Determine the (X, Y) coordinate at the center of the cell enclosing the given text.  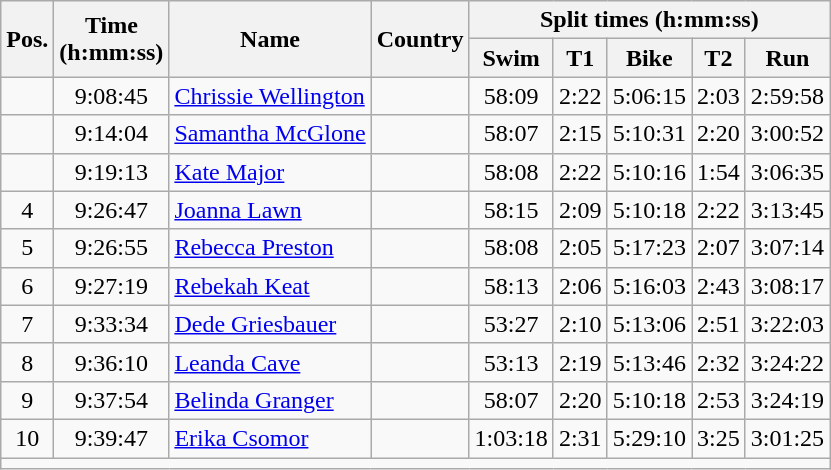
3:24:19 (787, 400)
Split times (h:mm:ss) (650, 20)
3:07:14 (787, 248)
2:43 (719, 286)
3:01:25 (787, 438)
9:19:13 (112, 172)
2:06 (580, 286)
Joanna Lawn (270, 210)
2:07 (719, 248)
2:51 (719, 324)
9:08:45 (112, 96)
2:32 (719, 362)
3:22:03 (787, 324)
5:13:06 (649, 324)
2:10 (580, 324)
2:53 (719, 400)
9:39:47 (112, 438)
2:09 (580, 210)
5:13:46 (649, 362)
Belinda Granger (270, 400)
9:26:55 (112, 248)
2:31 (580, 438)
Erika Csomor (270, 438)
1:54 (719, 172)
9:36:10 (112, 362)
Leanda Cave (270, 362)
2:19 (580, 362)
Bike (649, 58)
Run (787, 58)
Rebekah Keat (270, 286)
5:16:03 (649, 286)
53:13 (511, 362)
Time(h:mm:ss) (112, 39)
2:05 (580, 248)
T2 (719, 58)
Swim (511, 58)
2:03 (719, 96)
T1 (580, 58)
3:24:22 (787, 362)
6 (28, 286)
Kate Major (270, 172)
1:03:18 (511, 438)
2:15 (580, 134)
5:17:23 (649, 248)
9:26:47 (112, 210)
5:10:31 (649, 134)
9:14:04 (112, 134)
Country (420, 39)
9:27:19 (112, 286)
9:33:34 (112, 324)
Rebecca Preston (270, 248)
5:29:10 (649, 438)
9 (28, 400)
Dede Griesbauer (270, 324)
58:15 (511, 210)
3:06:35 (787, 172)
Pos. (28, 39)
3:00:52 (787, 134)
5 (28, 248)
Chrissie Wellington (270, 96)
58:13 (511, 286)
7 (28, 324)
3:25 (719, 438)
2:59:58 (787, 96)
53:27 (511, 324)
4 (28, 210)
Samantha McGlone (270, 134)
9:37:54 (112, 400)
5:06:15 (649, 96)
58:09 (511, 96)
10 (28, 438)
5:10:16 (649, 172)
Name (270, 39)
3:08:17 (787, 286)
8 (28, 362)
3:13:45 (787, 210)
